Locate the cell with the specified text and output its [X, Y] center coordinate. 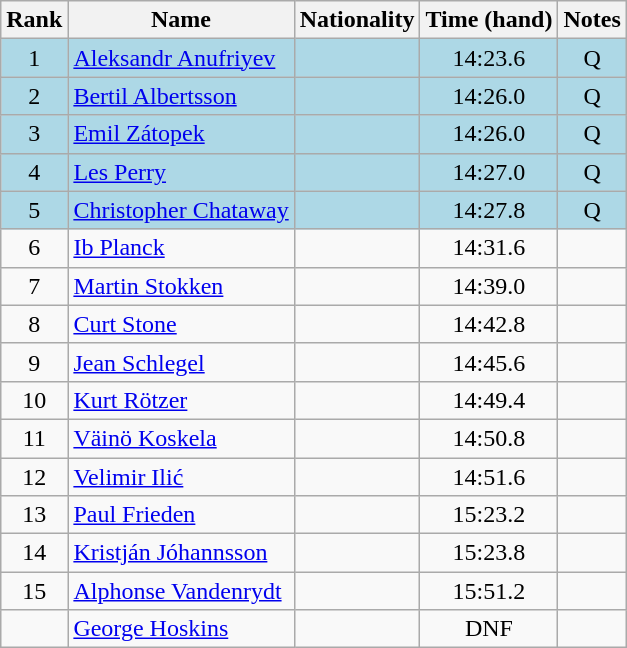
Time (hand) [489, 20]
14:45.6 [489, 362]
10 [34, 400]
14:50.8 [489, 438]
Väinö Koskela [181, 438]
14:23.6 [489, 58]
14:31.6 [489, 248]
3 [34, 134]
Kristján Jóhannsson [181, 553]
7 [34, 286]
8 [34, 324]
14:27.8 [489, 210]
Ib Planck [181, 248]
Paul Frieden [181, 515]
Rank [34, 20]
Emil Zátopek [181, 134]
George Hoskins [181, 629]
15:51.2 [489, 591]
14:42.8 [489, 324]
1 [34, 58]
14:39.0 [489, 286]
4 [34, 172]
Aleksandr Anufriyev [181, 58]
12 [34, 477]
Name [181, 20]
Les Perry [181, 172]
2 [34, 96]
11 [34, 438]
14:49.4 [489, 400]
14:27.0 [489, 172]
14 [34, 553]
Alphonse Vandenrydt [181, 591]
13 [34, 515]
Bertil Albertsson [181, 96]
15:23.2 [489, 515]
Curt Stone [181, 324]
14:51.6 [489, 477]
Nationality [357, 20]
15:23.8 [489, 553]
Christopher Chataway [181, 210]
6 [34, 248]
DNF [489, 629]
Kurt Rötzer [181, 400]
5 [34, 210]
Jean Schlegel [181, 362]
Velimir Ilić [181, 477]
15 [34, 591]
Notes [592, 20]
Martin Stokken [181, 286]
9 [34, 362]
